Extract the [x, y] coordinate from the center of the cell holding the provided text.  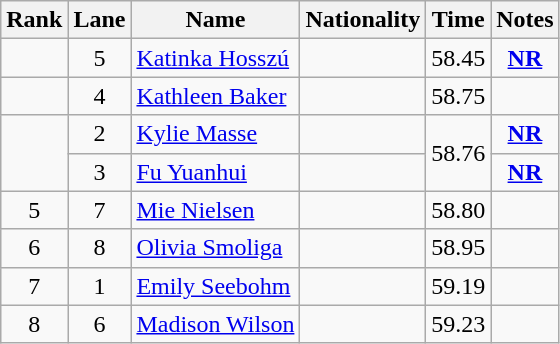
58.75 [458, 96]
Notes [525, 20]
Nationality [363, 20]
Fu Yuanhui [216, 172]
58.80 [458, 210]
Time [458, 20]
Rank [34, 20]
4 [100, 96]
Katinka Hosszú [216, 58]
58.45 [458, 58]
Kathleen Baker [216, 96]
2 [100, 134]
58.76 [458, 153]
59.23 [458, 324]
3 [100, 172]
Name [216, 20]
Mie Nielsen [216, 210]
Lane [100, 20]
Emily Seebohm [216, 286]
58.95 [458, 248]
Olivia Smoliga [216, 248]
59.19 [458, 286]
Madison Wilson [216, 324]
Kylie Masse [216, 134]
1 [100, 286]
